Identify which cell holds the provided text, then report its (x, y) central coordinate. 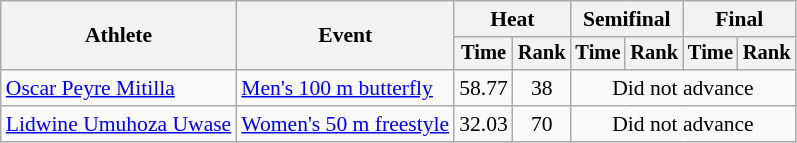
Semifinal (626, 19)
Oscar Peyre Mitilla (119, 88)
38 (542, 88)
70 (542, 124)
Women's 50 m freestyle (345, 124)
Heat (512, 19)
Event (345, 36)
32.03 (484, 124)
58.77 (484, 88)
Athlete (119, 36)
Men's 100 m butterfly (345, 88)
Lidwine Umuhoza Uwase (119, 124)
Final (739, 19)
